Output the [X, Y] coordinate of the center of the cell containing the given text.  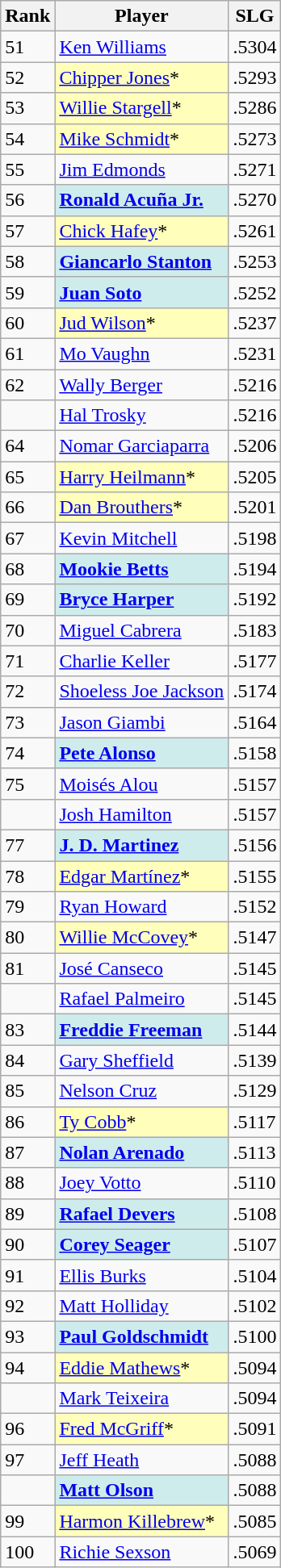
.5270 [255, 200]
Chick Hafey* [142, 231]
Mookie Betts [142, 569]
.5271 [255, 169]
Ronald Acuña Jr. [142, 200]
57 [27, 231]
72 [27, 692]
.5104 [255, 1275]
Fred McGriff* [142, 1429]
100 [27, 1552]
.5107 [255, 1244]
.5293 [255, 77]
86 [27, 1122]
90 [27, 1244]
79 [27, 907]
.5100 [255, 1336]
.5144 [255, 1030]
.5102 [255, 1306]
88 [27, 1183]
60 [27, 323]
.5253 [255, 261]
66 [27, 508]
.5261 [255, 231]
65 [27, 477]
67 [27, 538]
Bryce Harper [142, 600]
56 [27, 200]
.5147 [255, 938]
Juan Soto [142, 292]
Matt Olson [142, 1491]
Ryan Howard [142, 907]
69 [27, 600]
96 [27, 1429]
Matt Holliday [142, 1306]
Nolan Arenado [142, 1152]
Giancarlo Stanton [142, 261]
Miguel Cabrera [142, 630]
.5286 [255, 108]
Willie Stargell* [142, 108]
.5273 [255, 139]
.5156 [255, 845]
Gary Sheffield [142, 1060]
Charlie Keller [142, 661]
52 [27, 77]
Dan Brouthers* [142, 508]
53 [27, 108]
70 [27, 630]
Ty Cobb* [142, 1122]
Nomar Garciaparra [142, 446]
Richie Sexson [142, 1552]
.5252 [255, 292]
Jason Giambi [142, 722]
83 [27, 1030]
.5158 [255, 753]
.5155 [255, 876]
Rank [27, 16]
.5304 [255, 47]
José Canseco [142, 968]
51 [27, 47]
Eddie Mathews* [142, 1368]
74 [27, 753]
Harmon Killebrew* [142, 1521]
85 [27, 1091]
Jeff Heath [142, 1460]
Ellis Burks [142, 1275]
Pete Alonso [142, 753]
Kevin Mitchell [142, 538]
Hal Trosky [142, 416]
Mo Vaughn [142, 353]
.5231 [255, 353]
.5069 [255, 1552]
.5206 [255, 446]
Ken Williams [142, 47]
78 [27, 876]
Paul Goldschmidt [142, 1336]
.5198 [255, 538]
59 [27, 292]
.5177 [255, 661]
87 [27, 1152]
.5091 [255, 1429]
Corey Seager [142, 1244]
.5085 [255, 1521]
71 [27, 661]
64 [27, 446]
Shoeless Joe Jackson [142, 692]
J. D. Martinez [142, 845]
Rafael Devers [142, 1214]
Mike Schmidt* [142, 139]
.5117 [255, 1122]
.5174 [255, 692]
75 [27, 784]
.5108 [255, 1214]
.5164 [255, 722]
Jud Wilson* [142, 323]
Player [142, 16]
Mark Teixeira [142, 1399]
Edgar Martínez* [142, 876]
94 [27, 1368]
Joey Votto [142, 1183]
73 [27, 722]
55 [27, 169]
.5110 [255, 1183]
97 [27, 1460]
Josh Hamilton [142, 814]
Harry Heilmann* [142, 477]
.5139 [255, 1060]
Moisés Alou [142, 784]
.5194 [255, 569]
SLG [255, 16]
.5201 [255, 508]
81 [27, 968]
Wally Berger [142, 385]
58 [27, 261]
84 [27, 1060]
92 [27, 1306]
.5113 [255, 1152]
62 [27, 385]
80 [27, 938]
Nelson Cruz [142, 1091]
.5192 [255, 600]
77 [27, 845]
99 [27, 1521]
Jim Edmonds [142, 169]
89 [27, 1214]
Willie McCovey* [142, 938]
.5183 [255, 630]
91 [27, 1275]
61 [27, 353]
93 [27, 1336]
.5129 [255, 1091]
.5237 [255, 323]
54 [27, 139]
.5152 [255, 907]
.5205 [255, 477]
Chipper Jones* [142, 77]
68 [27, 569]
Rafael Palmeiro [142, 999]
Freddie Freeman [142, 1030]
